From the cell containing the given text, extract its center point as (X, Y) coordinate. 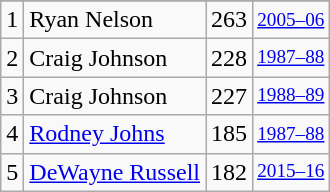
5 (12, 172)
3 (12, 96)
227 (230, 96)
2015–16 (291, 172)
DeWayne Russell (115, 172)
Ryan Nelson (115, 20)
182 (230, 172)
Rodney Johns (115, 134)
263 (230, 20)
185 (230, 134)
2 (12, 58)
1 (12, 20)
2005–06 (291, 20)
4 (12, 134)
228 (230, 58)
1988–89 (291, 96)
